Return the (x, y) coordinate for the center point of the cell that contains the specified text.  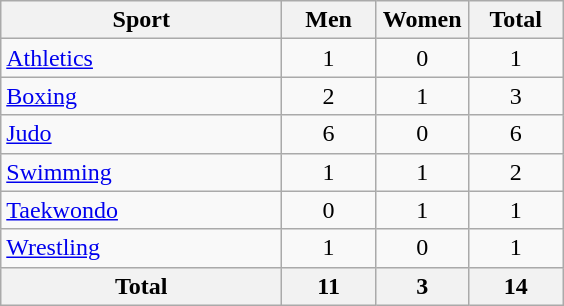
Sport (142, 20)
Judo (142, 134)
Athletics (142, 58)
Taekwondo (142, 210)
Boxing (142, 96)
Women (422, 20)
14 (516, 286)
Wrestling (142, 248)
11 (329, 286)
Swimming (142, 172)
Men (329, 20)
